Extract the [x, y] coordinate from the center of the cell holding the provided text.  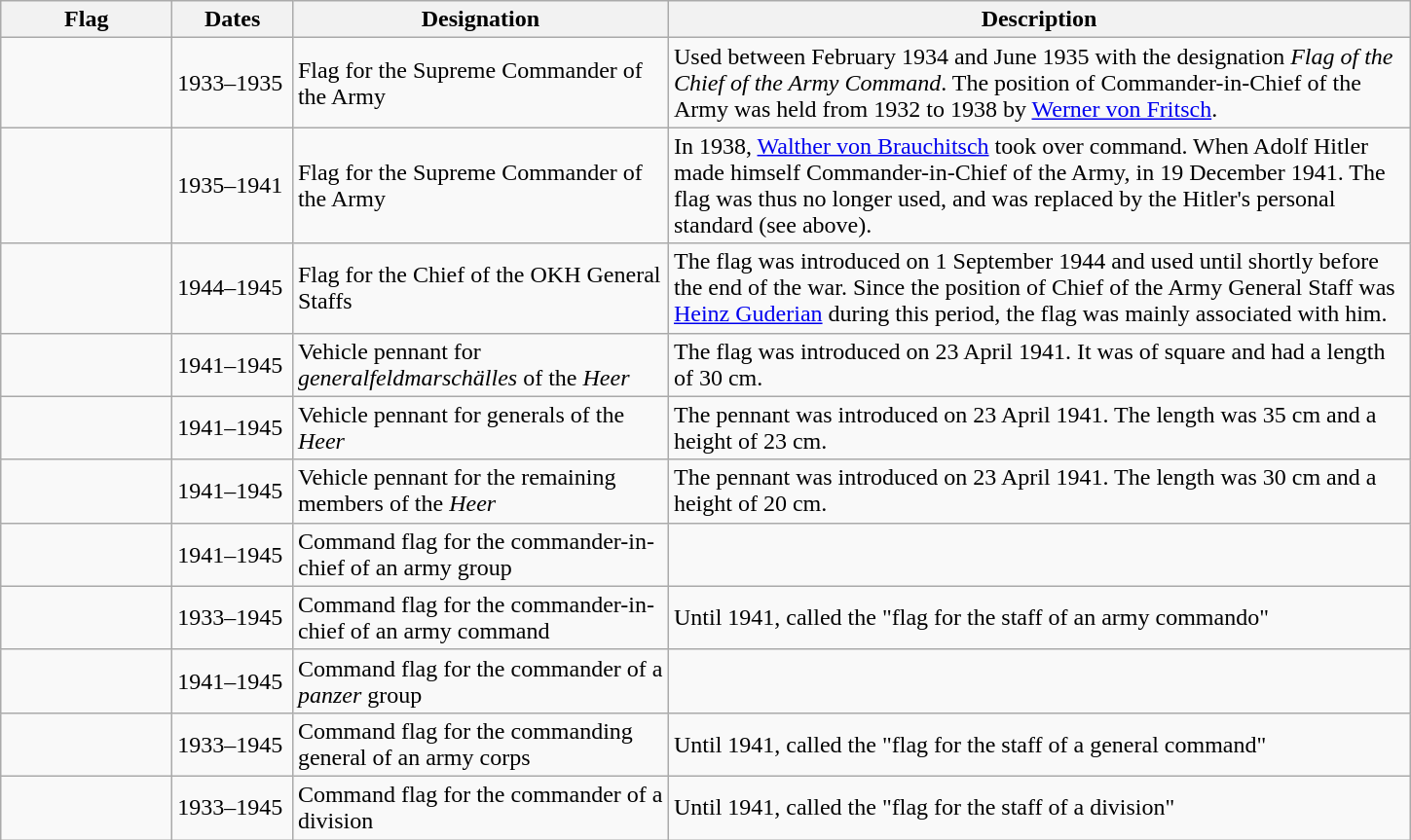
Vehicle pennant for generals of the Heer [480, 428]
Designation [480, 19]
Vehicle pennant for the remaining members of the Heer [480, 491]
Until 1941, called the "flag for the staff of an army commando" [1038, 617]
The flag was introduced on 23 April 1941. It was of square and had a length of 30 cm. [1038, 364]
The pennant was introduced on 23 April 1941. The length was 30 cm and a height of 20 cm. [1038, 491]
Command flag for the commander-in-chief of an army command [480, 617]
Until 1941, called the "flag for the staff of a division" [1038, 808]
Flag [87, 19]
The pennant was introduced on 23 April 1941. The length was 35 cm and a height of 23 cm. [1038, 428]
Until 1941, called the "flag for the staff of a general command" [1038, 744]
1944–1945 [233, 288]
1933–1935 [233, 83]
Vehicle pennant for generalfeldmarschälles of the Heer [480, 364]
Command flag for the commander of a division [480, 808]
Command flag for the commander-in-chief of an army group [480, 555]
1935–1941 [233, 185]
Command flag for the commanding general of an army corps [480, 744]
Command flag for the commander of a panzer group [480, 681]
Flag for the Chief of the OKH General Staffs [480, 288]
Dates [233, 19]
Description [1038, 19]
